Detect which cell encompasses the target text, then output its [x, y] center coordinate. 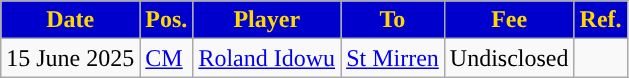
Pos. [166, 20]
Player [267, 20]
15 June 2025 [70, 58]
Fee [509, 20]
Date [70, 20]
Ref. [600, 20]
To [393, 20]
Roland Idowu [267, 58]
St Mirren [393, 58]
Undisclosed [509, 58]
CM [166, 58]
